Scan for the cell matching the given text and deliver its (x, y) coordinate at center. 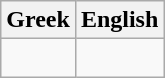
English (119, 20)
Greek (38, 20)
